Pinpoint the cell where the given text exists, returning its [x, y] midpoint coordinate. 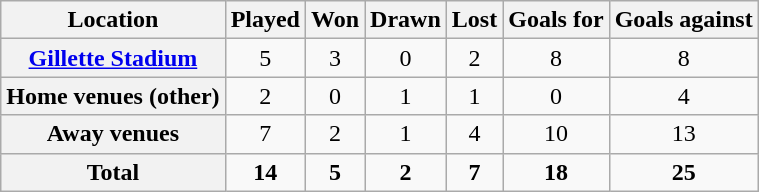
3 [334, 58]
25 [684, 172]
Location [113, 20]
13 [684, 134]
Home venues (other) [113, 96]
Total [113, 172]
Gillette Stadium [113, 58]
Goals against [684, 20]
10 [556, 134]
18 [556, 172]
Drawn [406, 20]
Played [265, 20]
14 [265, 172]
Goals for [556, 20]
Lost [474, 20]
Won [334, 20]
Away venues [113, 134]
